From the cell containing the given text, extract its center point as (x, y) coordinate. 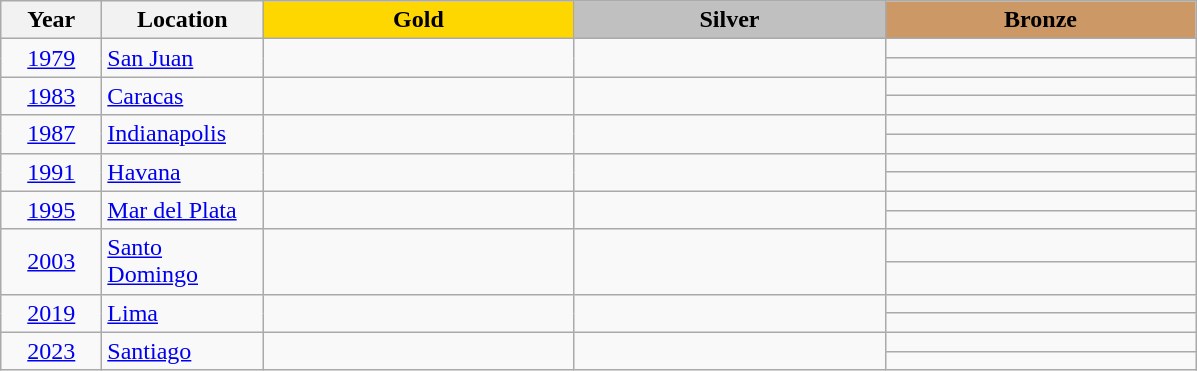
Location (182, 20)
Indianapolis (182, 134)
1995 (52, 210)
2019 (52, 313)
Santo Domingo (182, 262)
Mar del Plata (182, 210)
Lima (182, 313)
1987 (52, 134)
Bronze (1040, 20)
1983 (52, 96)
Santiago (182, 351)
Year (52, 20)
2003 (52, 262)
Silver (730, 20)
San Juan (182, 58)
Gold (418, 20)
1979 (52, 58)
2023 (52, 351)
Havana (182, 172)
Caracas (182, 96)
1991 (52, 172)
